For the text-containing cell, return its midpoint in (x, y) coordinate format. 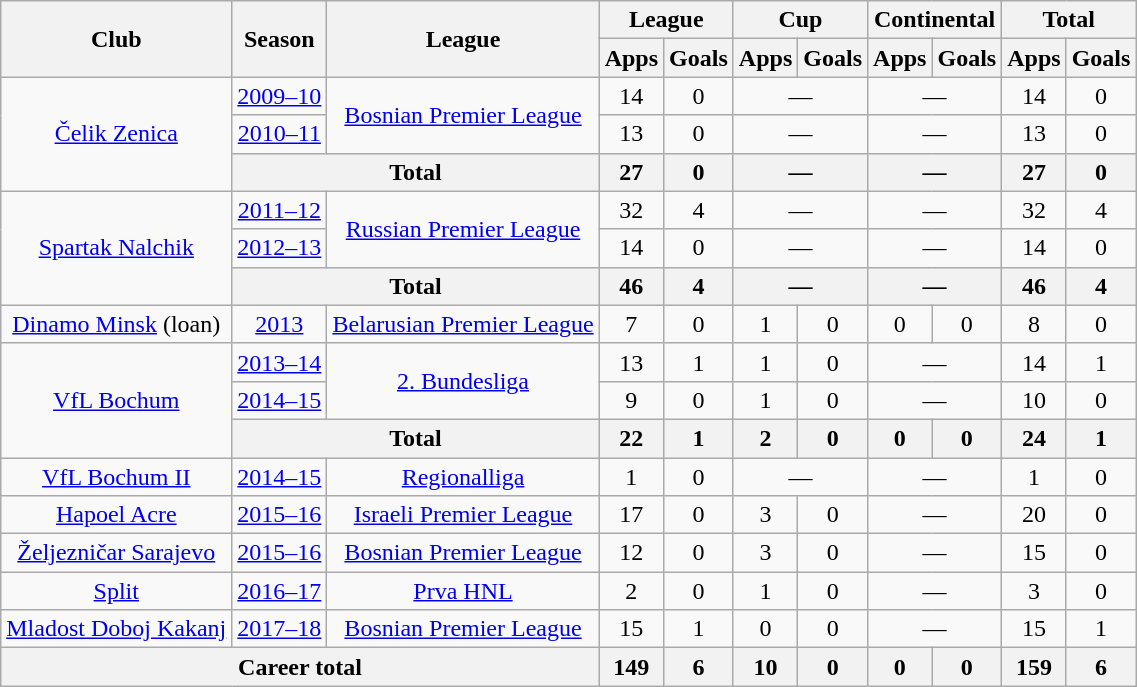
2011–12 (280, 210)
Mladost Doboj Kakanj (116, 629)
Čelik Zenica (116, 134)
Continental (935, 20)
Prva HNL (463, 591)
Israeli Premier League (463, 515)
159 (1034, 667)
20 (1034, 515)
24 (1034, 438)
22 (631, 438)
2. Bundesliga (463, 381)
12 (631, 553)
VfL Bochum (116, 400)
Cup (800, 20)
Hapoel Acre (116, 515)
7 (631, 324)
2017–18 (280, 629)
Club (116, 39)
Regionalliga (463, 477)
Split (116, 591)
2016–17 (280, 591)
2012–13 (280, 248)
Russian Premier League (463, 229)
9 (631, 400)
VfL Bochum II (116, 477)
149 (631, 667)
2013–14 (280, 362)
2010–11 (280, 134)
Belarusian Premier League (463, 324)
Željezničar Sarajevo (116, 553)
Career total (300, 667)
2009–10 (280, 96)
8 (1034, 324)
Spartak Nalchik (116, 248)
17 (631, 515)
2013 (280, 324)
Dinamo Minsk (loan) (116, 324)
Season (280, 39)
